From the cell containing the given text, extract its center point as (x, y) coordinate. 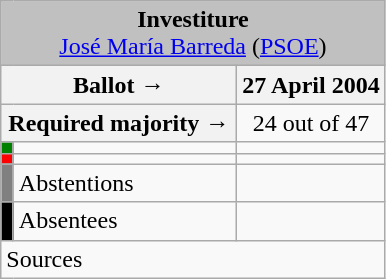
Absentees (125, 221)
InvestitureJosé María Barreda (PSOE) (193, 34)
Required majority → (119, 123)
Ballot → (119, 85)
27 April 2004 (311, 85)
Sources (193, 259)
24 out of 47 (311, 123)
Abstentions (125, 183)
